Search for the cell housing the specified text and yield its (x, y) center coordinate. 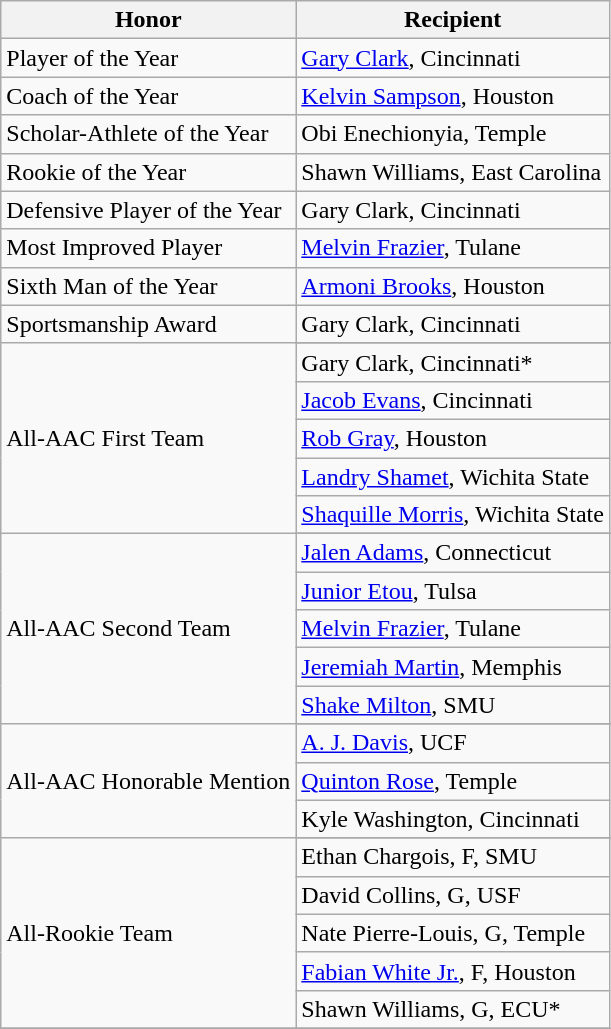
Sixth Man of the Year (148, 286)
Jeremiah Martin, Memphis (453, 667)
Armoni Brooks, Houston (453, 286)
Rob Gray, Houston (453, 438)
Landry Shamet, Wichita State (453, 477)
Shawn Williams, East Carolina (453, 172)
Shaquille Morris, Wichita State (453, 515)
Shake Milton, SMU (453, 705)
Jalen Adams, Connecticut (453, 553)
Sportsmanship Award (148, 324)
Defensive Player of the Year (148, 210)
Rookie of the Year (148, 172)
Kelvin Sampson, Houston (453, 96)
Coach of the Year (148, 96)
Scholar-Athlete of the Year (148, 134)
Gary Clark, Cincinnati* (453, 362)
Honor (148, 20)
A. J. Davis, UCF (453, 743)
Jacob Evans, Cincinnati (453, 400)
Kyle Washington, Cincinnati (453, 819)
All-Rookie Team (148, 933)
Most Improved Player (148, 248)
Obi Enechionyia, Temple (453, 134)
Fabian White Jr., F, Houston (453, 971)
All-AAC Second Team (148, 629)
All-AAC Honorable Mention (148, 781)
Ethan Chargois, F, SMU (453, 857)
Junior Etou, Tulsa (453, 591)
Recipient (453, 20)
David Collins, G, USF (453, 895)
Player of the Year (148, 58)
Quinton Rose, Temple (453, 781)
Nate Pierre-Louis, G, Temple (453, 933)
Shawn Williams, G, ECU* (453, 1009)
All-AAC First Team (148, 438)
